Provide the [X, Y] coordinate of the cell's center where the given text is located.  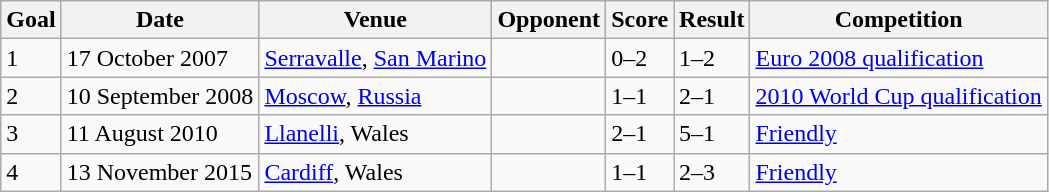
Goal [31, 20]
17 October 2007 [160, 58]
13 November 2015 [160, 172]
4 [31, 172]
5–1 [712, 134]
0–2 [640, 58]
Llanelli, Wales [376, 134]
Cardiff, Wales [376, 172]
Result [712, 20]
11 August 2010 [160, 134]
2–3 [712, 172]
Competition [898, 20]
3 [31, 134]
Serravalle, San Marino [376, 58]
2010 World Cup qualification [898, 96]
2 [31, 96]
1–2 [712, 58]
Venue [376, 20]
Opponent [549, 20]
Moscow, Russia [376, 96]
Score [640, 20]
Date [160, 20]
10 September 2008 [160, 96]
1 [31, 58]
Euro 2008 qualification [898, 58]
